From the cell containing the given text, extract its center point as (x, y) coordinate. 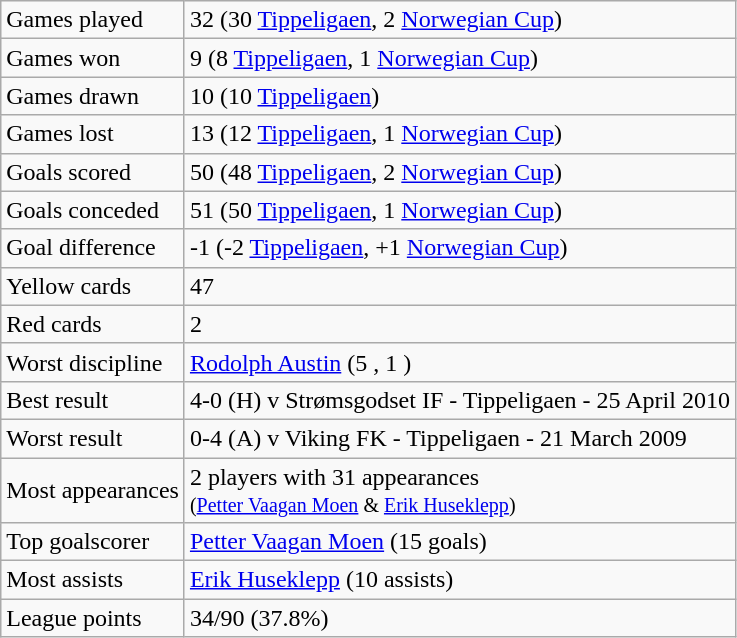
Top goalscorer (93, 542)
Games played (93, 20)
51 (50 Tippeligaen, 1 Norwegian Cup) (460, 210)
Goals conceded (93, 210)
Most appearances (93, 490)
Games lost (93, 134)
50 (48 Tippeligaen, 2 Norwegian Cup) (460, 172)
Worst result (93, 438)
0-4 (A) v Viking FK - Tippeligaen - 21 March 2009 (460, 438)
Red cards (93, 324)
Goal difference (93, 248)
10 (10 Tippeligaen) (460, 96)
Worst discipline (93, 362)
47 (460, 286)
2 (460, 324)
13 (12 Tippeligaen, 1 Norwegian Cup) (460, 134)
-1 (-2 Tippeligaen, +1 Norwegian Cup) (460, 248)
34/90 (37.8%) (460, 618)
League points (93, 618)
4-0 (H) v Strømsgodset IF - Tippeligaen - 25 April 2010 (460, 400)
Goals scored (93, 172)
2 players with 31 appearances(Petter Vaagan Moen & Erik Huseklepp) (460, 490)
Erik Huseklepp (10 assists) (460, 580)
Most assists (93, 580)
Games drawn (93, 96)
9 (8 Tippeligaen, 1 Norwegian Cup) (460, 58)
Games won (93, 58)
Yellow cards (93, 286)
32 (30 Tippeligaen, 2 Norwegian Cup) (460, 20)
Best result (93, 400)
Rodolph Austin (5 , 1 ) (460, 362)
Petter Vaagan Moen (15 goals) (460, 542)
